Identify which cell holds the provided text, then report its [X, Y] central coordinate. 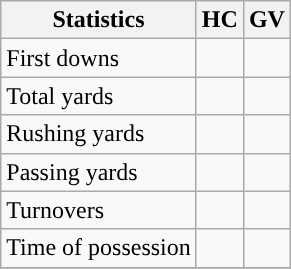
Turnovers [99, 210]
First downs [99, 58]
Total yards [99, 96]
HC [220, 20]
Rushing yards [99, 134]
Statistics [99, 20]
Time of possession [99, 248]
GV [266, 20]
Passing yards [99, 172]
